Extract the (x, y) coordinate from the center of the cell holding the provided text.  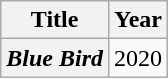
Title (55, 20)
Blue Bird (55, 58)
Year (138, 20)
2020 (138, 58)
